Identify which cell holds the provided text, then report its [X, Y] central coordinate. 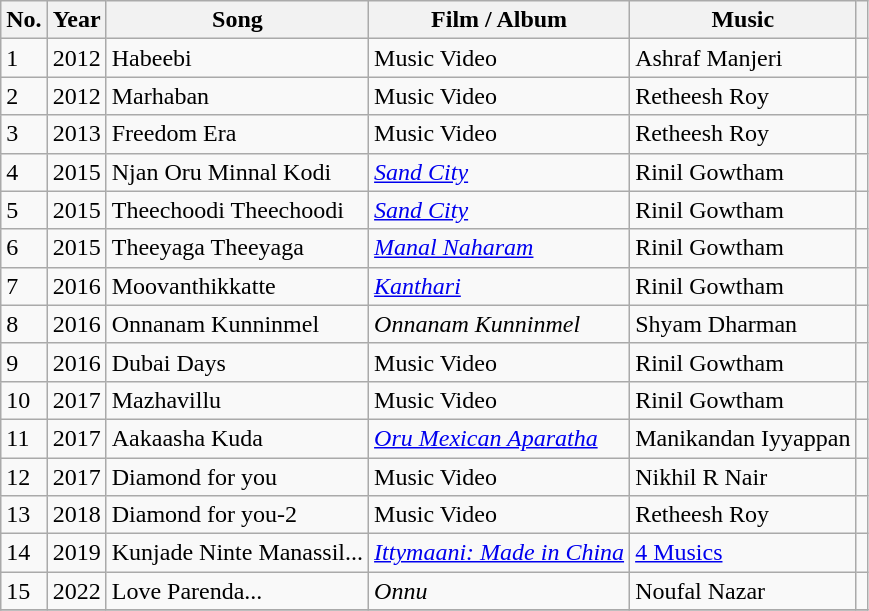
Mazhavillu [237, 400]
Habeebi [237, 58]
Ittymaani: Made in China [500, 553]
2018 [76, 515]
Year [76, 20]
Manal Naharam [500, 248]
2019 [76, 553]
Ashraf Manjeri [743, 58]
2013 [76, 134]
7 [24, 286]
11 [24, 438]
14 [24, 553]
13 [24, 515]
Song [237, 20]
Njan Oru Minnal Kodi [237, 172]
Kunjade Ninte Manassil... [237, 553]
Manikandan Iyyappan [743, 438]
Freedom Era [237, 134]
Theeyaga Theeyaga [237, 248]
Moovanthikkatte [237, 286]
Dubai Days [237, 362]
2022 [76, 591]
Marhaban [237, 96]
No. [24, 20]
Love Parenda... [237, 591]
4 Musics [743, 553]
4 [24, 172]
Film / Album [500, 20]
Shyam Dharman [743, 324]
9 [24, 362]
Onnu [500, 591]
12 [24, 477]
Oru Mexican Aparatha [500, 438]
10 [24, 400]
3 [24, 134]
Music [743, 20]
Noufal Nazar [743, 591]
Kanthari [500, 286]
15 [24, 591]
1 [24, 58]
5 [24, 210]
2 [24, 96]
Theechoodi Theechoodi [237, 210]
8 [24, 324]
Aakaasha Kuda [237, 438]
Nikhil R Nair [743, 477]
Diamond for you [237, 477]
6 [24, 248]
Diamond for you-2 [237, 515]
